Search for the cell housing the specified text and yield its (x, y) center coordinate. 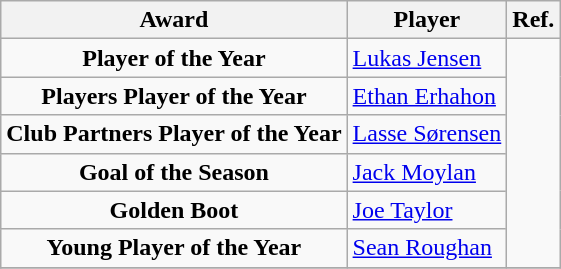
Sean Roughan (427, 248)
Jack Moylan (427, 172)
Ref. (534, 20)
Players Player of the Year (174, 96)
Player of the Year (174, 58)
Lukas Jensen (427, 58)
Young Player of the Year (174, 248)
Joe Taylor (427, 210)
Ethan Erhahon (427, 96)
Goal of the Season (174, 172)
Lasse Sørensen (427, 134)
Club Partners Player of the Year (174, 134)
Golden Boot (174, 210)
Player (427, 20)
Award (174, 20)
